Provide the [x, y] coordinate of the cell's center where the given text is located.  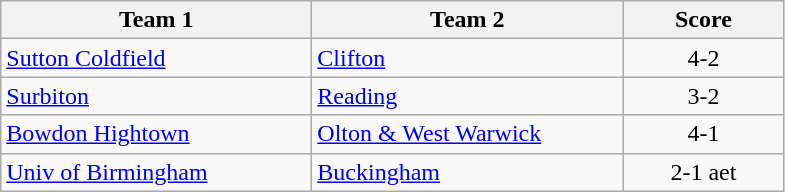
Buckingham [468, 172]
Surbiton [156, 96]
Score [704, 20]
Team 1 [156, 20]
Reading [468, 96]
4-1 [704, 134]
3-2 [704, 96]
4-2 [704, 58]
Clifton [468, 58]
Team 2 [468, 20]
Univ of Birmingham [156, 172]
2-1 aet [704, 172]
Sutton Coldfield [156, 58]
Bowdon Hightown [156, 134]
Olton & West Warwick [468, 134]
